Search for the cell housing the specified text and yield its [x, y] center coordinate. 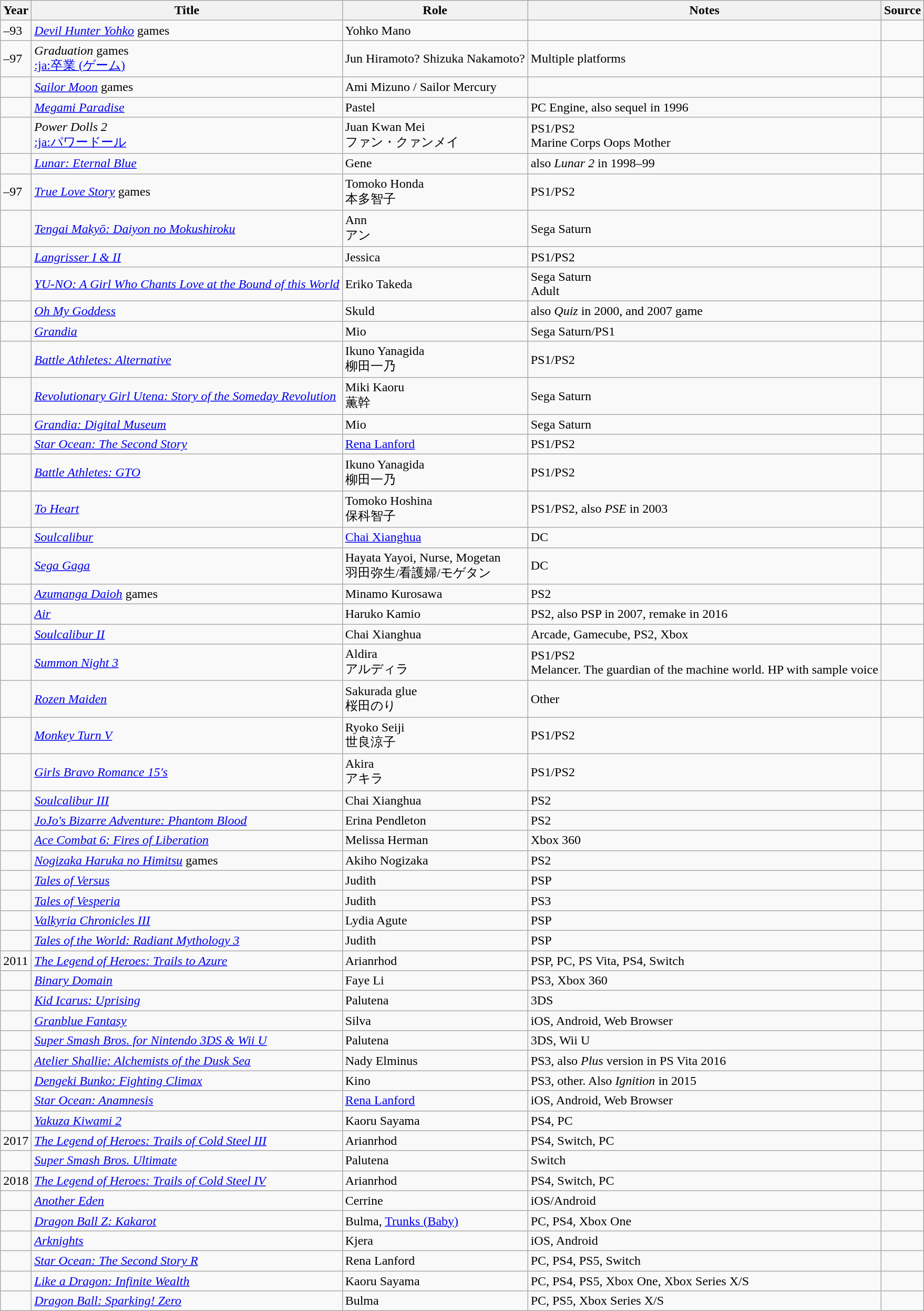
Lydia Agute [435, 920]
The Legend of Heroes: Trails of Cold Steel III [187, 1141]
Valkyria Chronicles III [187, 920]
True Love Story games [187, 192]
Sailor Moon games [187, 87]
Year [16, 11]
Girls Bravo Romance 15's [187, 772]
Grandia [187, 331]
Super Smash Bros. Ultimate [187, 1161]
Power Dolls 2:ja:パワードール [187, 136]
Arknights [187, 1241]
PC Engine, also sequel in 1996 [704, 107]
Xbox 360 [704, 840]
Atelier Shallie: Alchemists of the Dusk Sea [187, 1061]
Star Ocean: The Second Story R [187, 1261]
Like a Dragon: Infinite Wealth [187, 1280]
Annアン [435, 229]
iOS, Android [704, 1241]
PS4, PC [704, 1121]
Aldiraアルディラ [435, 663]
Granblue Fantasy [187, 1021]
Akiraアキラ [435, 772]
Yohko Mano [435, 31]
Eriko Takeda [435, 284]
Star Ocean: The Second Story [187, 444]
Title [187, 11]
Tales of Versus [187, 880]
Bulma [435, 1301]
Dengeki Bunko: Fighting Climax [187, 1081]
Tales of Vesperia [187, 900]
YU-NO: A Girl Who Chants Love at the Bound of this World [187, 284]
Revolutionary Girl Utena: Story of the Someday Revolution [187, 396]
Sega SaturnAdult [704, 284]
Ami Mizuno / Sailor Mercury [435, 87]
The Legend of Heroes: Trails to Azure [187, 961]
PS1/PS2, also PSE in 2003 [704, 509]
Langrisser I & II [187, 257]
Role [435, 11]
Hayata Yayoi, Nurse, Mogetan羽田弥生/看護婦/モゲタン [435, 566]
PS2, also PSP in 2007, remake in 2016 [704, 614]
Arcade, Gamecube, PS2, Xbox [704, 634]
Tengai Makyō: Daiyon no Mokushiroku [187, 229]
Soulcalibur III [187, 800]
Sega Gaga [187, 566]
PS3, Xbox 360 [704, 981]
Erina Pendleton [435, 820]
Tomoko Hoshina保科智子 [435, 509]
Cerrine [435, 1201]
Haruko Kamio [435, 614]
Battle Athletes: GTO [187, 473]
PC, PS4, Xbox One [704, 1221]
Devil Hunter Yohko games [187, 31]
Monkey Turn V [187, 736]
Bulma, Trunks (Baby) [435, 1221]
Faye Li [435, 981]
Other [704, 699]
Another Eden [187, 1201]
Skuld [435, 311]
Dragon Ball: Sparking! Zero [187, 1301]
Notes [704, 11]
also Lunar 2 in 1998–99 [704, 164]
Summon Night 3 [187, 663]
Binary Domain [187, 981]
PS1/PS2Marine Corps Oops Mother [704, 136]
Multiple platforms [704, 59]
Jessica [435, 257]
Switch [704, 1161]
Kjera [435, 1241]
3DS, Wii U [704, 1041]
Jun Hiramoto? Shizuka Nakamoto? [435, 59]
To Heart [187, 509]
Sakurada glue桜田のり [435, 699]
Dragon Ball Z: Kakarot [187, 1221]
Battle Athletes: Alternative [187, 360]
Kino [435, 1081]
PS1/PS2Melancer. The guardian of the machine world. HP with sample voice [704, 663]
Pastel [435, 107]
2011 [16, 961]
Silva [435, 1021]
PC, PS4, PS5, Switch [704, 1261]
Star Ocean: Anamnesis [187, 1101]
3DS [704, 1001]
–93 [16, 31]
Source [902, 11]
Nogizaka Haruka no Himitsu games [187, 860]
2018 [16, 1181]
2017 [16, 1141]
also Quiz in 2000, and 2007 game [704, 311]
JoJo's Bizarre Adventure: Phantom Blood [187, 820]
Melissa Herman [435, 840]
Soulcalibur II [187, 634]
PS3, other. Also Ignition in 2015 [704, 1081]
Tales of the World: Radiant Mythology 3 [187, 940]
Oh My Goddess [187, 311]
Soulcalibur [187, 537]
Rozen Maiden [187, 699]
PS3 [704, 900]
Graduation games:ja:卒業 (ゲーム) [187, 59]
PSP, PC, PS Vita, PS4, Switch [704, 961]
Nady Elminus [435, 1061]
Grandia: Digital Museum [187, 424]
Super Smash Bros. for Nintendo 3DS & Wii U [187, 1041]
Sega Saturn/PS1 [704, 331]
Ryoko Seiji世良涼子 [435, 736]
Ace Combat 6: Fires of Liberation [187, 840]
Juan Kwan Meiファン・クァンメイ [435, 136]
Yakuza Kiwami 2 [187, 1121]
PC, PS5, Xbox Series X/S [704, 1301]
Miki Kaoru 薫幹 [435, 396]
Air [187, 614]
Kid Icarus: Uprising [187, 1001]
Akiho Nogizaka [435, 860]
Megami Paradise [187, 107]
Azumanga Daioh games [187, 594]
Tomoko Honda本多智子 [435, 192]
Minamo Kurosawa [435, 594]
The Legend of Heroes: Trails of Cold Steel IV [187, 1181]
Lunar: Eternal Blue [187, 164]
iOS/Android [704, 1201]
Gene [435, 164]
PS3, also Plus version in PS Vita 2016 [704, 1061]
PC, PS4, PS5, Xbox One, Xbox Series X/S [704, 1280]
